From the cell containing the given text, extract its center point as (x, y) coordinate. 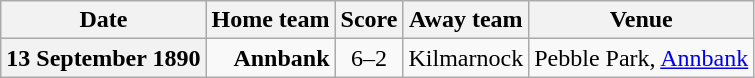
Away team (466, 20)
Date (104, 20)
Score (369, 20)
13 September 1890 (104, 58)
Home team (270, 20)
Annbank (270, 58)
Kilmarnock (466, 58)
Venue (642, 20)
6–2 (369, 58)
Pebble Park, Annbank (642, 58)
